Identify which cell holds the provided text, then report its [x, y] central coordinate. 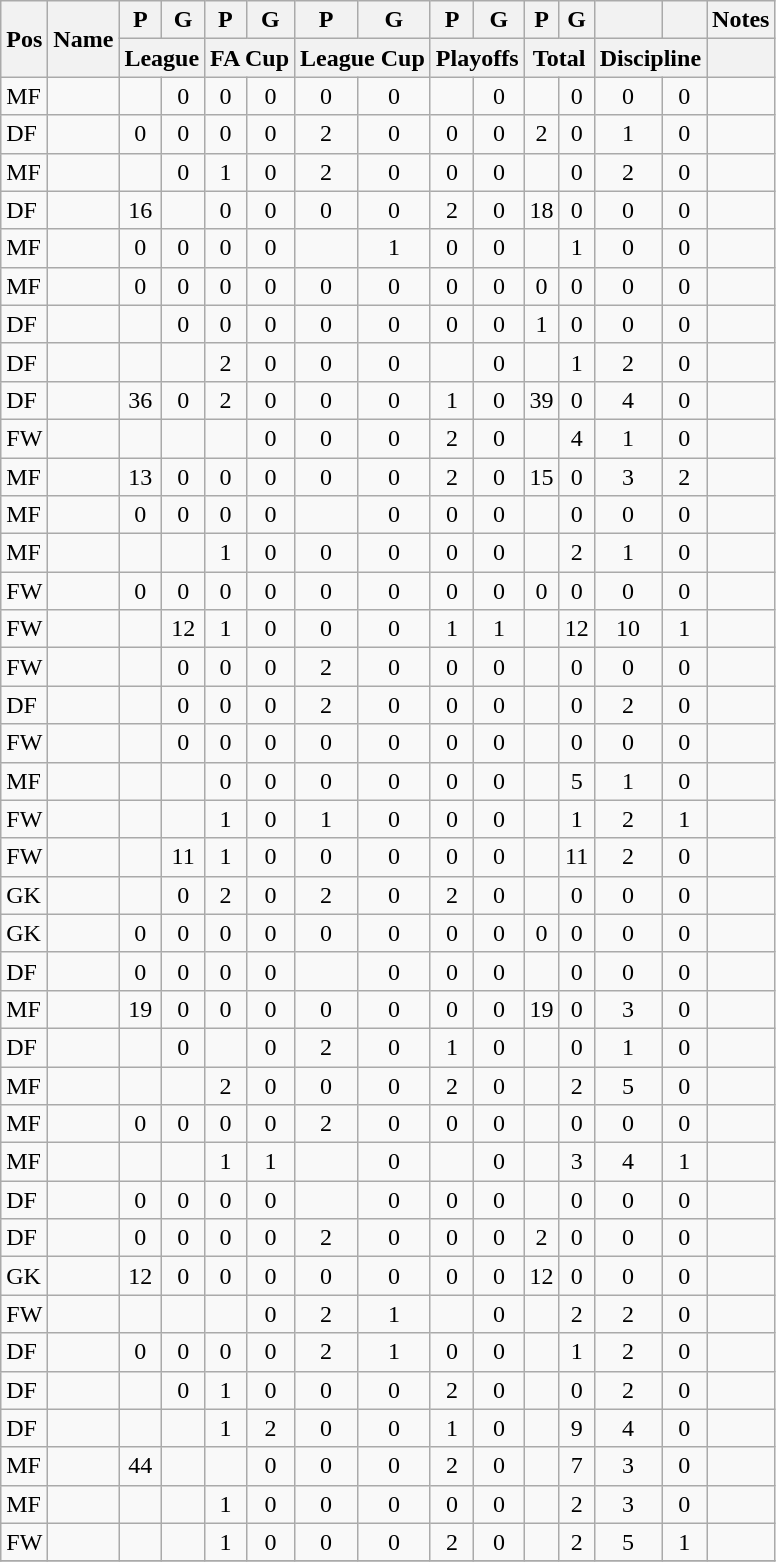
44 [140, 1466]
Discipline [650, 58]
League [162, 58]
7 [576, 1466]
League Cup [363, 58]
18 [542, 210]
Playoffs [477, 58]
10 [628, 629]
36 [140, 400]
9 [576, 1428]
Pos [24, 39]
13 [140, 477]
Name [84, 39]
Notes [741, 20]
39 [542, 400]
FA Cup [250, 58]
Total [559, 58]
15 [542, 477]
16 [140, 210]
